Capture the cell that displays the provided text and extract its (x, y) central coordinate. 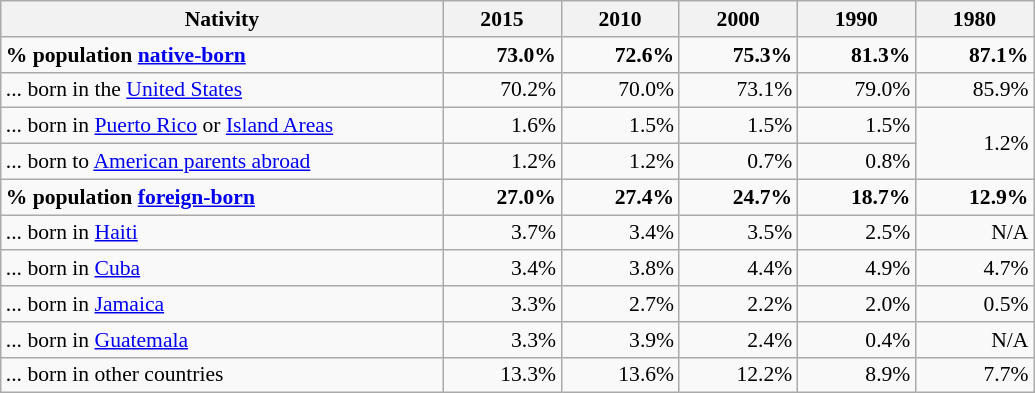
0.7% (738, 162)
1990 (856, 19)
2.4% (738, 340)
24.7% (738, 197)
... born in Puerto Rico or Island Areas (222, 126)
2000 (738, 19)
18.7% (856, 197)
1.6% (502, 126)
27.0% (502, 197)
4.9% (856, 269)
70.2% (502, 90)
0.4% (856, 340)
... born in Haiti (222, 233)
8.9% (856, 375)
81.3% (856, 55)
12.9% (974, 197)
72.6% (620, 55)
1980 (974, 19)
... born in Jamaica (222, 304)
27.4% (620, 197)
70.0% (620, 90)
3.5% (738, 233)
87.1% (974, 55)
2.7% (620, 304)
79.0% (856, 90)
4.7% (974, 269)
... born in Guatemala (222, 340)
85.9% (974, 90)
2015 (502, 19)
2010 (620, 19)
3.9% (620, 340)
% population native-born (222, 55)
... born in Cuba (222, 269)
73.1% (738, 90)
12.2% (738, 375)
0.5% (974, 304)
73.0% (502, 55)
7.7% (974, 375)
2.0% (856, 304)
0.8% (856, 162)
3.8% (620, 269)
... born in the United States (222, 90)
3.7% (502, 233)
Nativity (222, 19)
13.3% (502, 375)
13.6% (620, 375)
75.3% (738, 55)
2.2% (738, 304)
2.5% (856, 233)
... born to American parents abroad (222, 162)
% population foreign-born (222, 197)
4.4% (738, 269)
... born in other countries (222, 375)
